Scan for the cell matching the given text and deliver its [X, Y] coordinate at center. 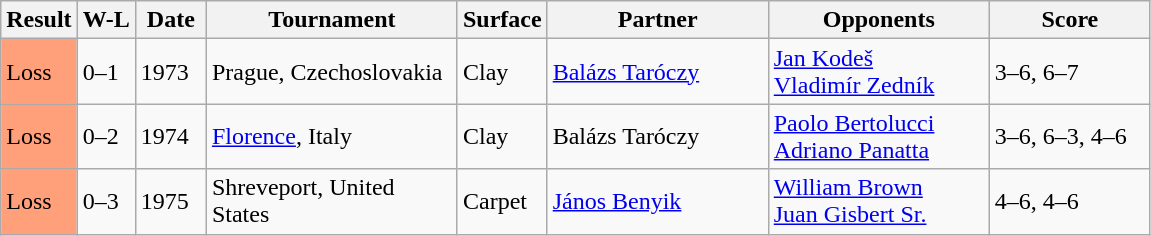
0–3 [106, 202]
János Benyik [658, 202]
Score [1070, 20]
Jan Kodeš Vladimír Zedník [878, 72]
Opponents [878, 20]
William Brown Juan Gisbert Sr. [878, 202]
4–6, 4–6 [1070, 202]
Result [39, 20]
Prague, Czechoslovakia [332, 72]
1973 [170, 72]
Florence, Italy [332, 136]
Shreveport, United States [332, 202]
W-L [106, 20]
Partner [658, 20]
0–1 [106, 72]
Paolo Bertolucci Adriano Panatta [878, 136]
Carpet [502, 202]
3–6, 6–7 [1070, 72]
Date [170, 20]
1974 [170, 136]
3–6, 6–3, 4–6 [1070, 136]
Tournament [332, 20]
1975 [170, 202]
0–2 [106, 136]
Surface [502, 20]
